From the cell containing the given text, extract its center point as (X, Y) coordinate. 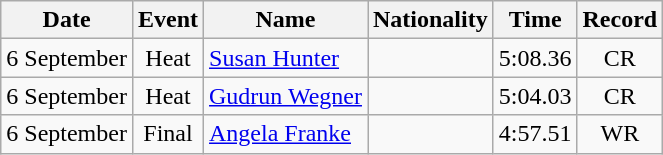
Gudrun Wegner (286, 96)
Nationality (431, 20)
Susan Hunter (286, 58)
Event (168, 20)
WR (620, 134)
Name (286, 20)
Time (535, 20)
5:08.36 (535, 58)
Final (168, 134)
Angela Franke (286, 134)
Date (67, 20)
5:04.03 (535, 96)
Record (620, 20)
4:57.51 (535, 134)
